Pinpoint the cell where the given text exists, returning its (x, y) midpoint coordinate. 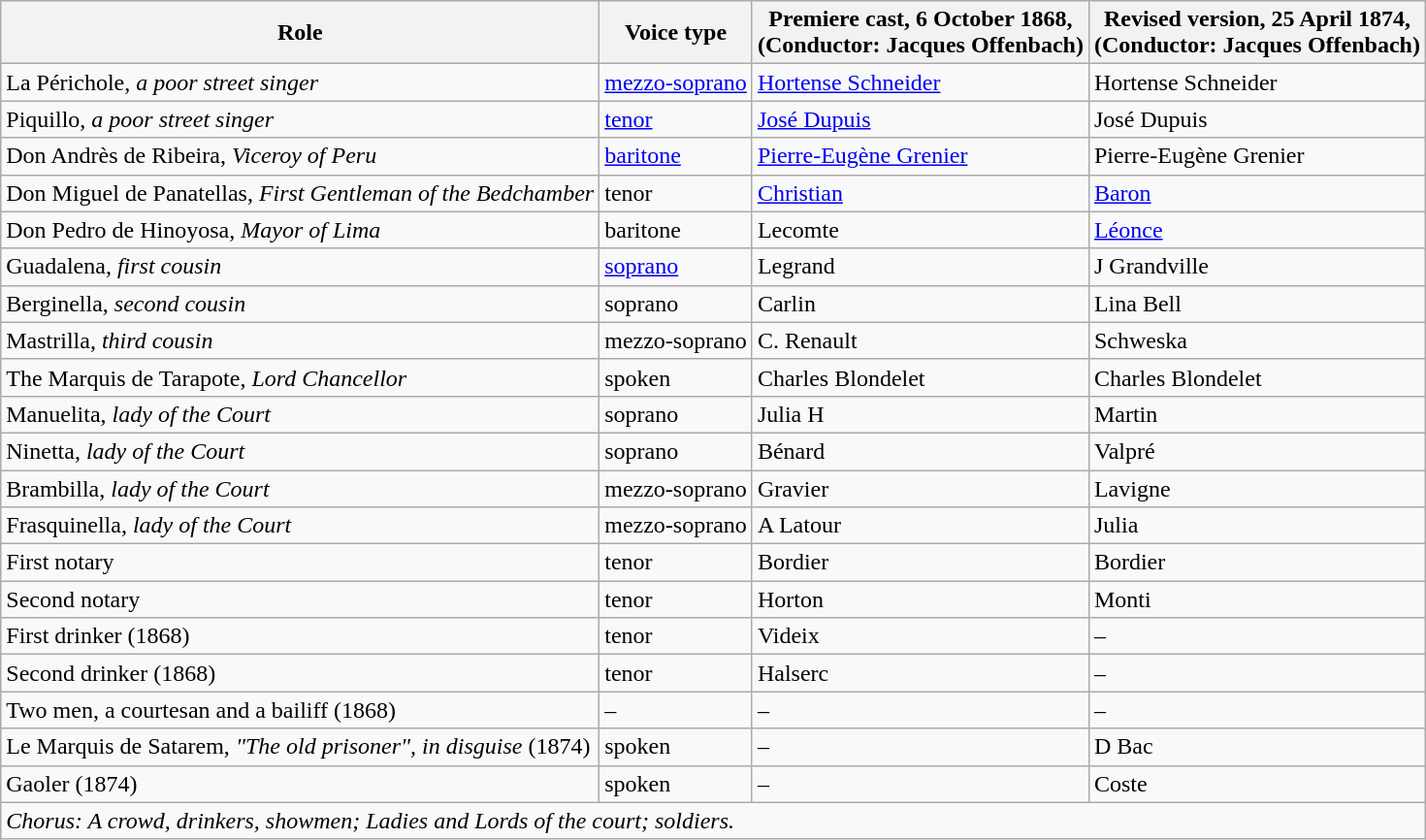
Premiere cast, 6 October 1868,(Conductor: Jacques Offenbach) (920, 33)
Piquillo, a poor street singer (301, 119)
First drinker (1868) (301, 636)
Legrand (920, 267)
Horton (920, 599)
Gaoler (1874) (301, 784)
Julia H (920, 414)
Bénard (920, 451)
Carlin (920, 304)
D Bac (1257, 747)
Coste (1257, 784)
J Grandville (1257, 267)
Guadalena, first cousin (301, 267)
Le Marquis de Satarem, "The old prisoner", in disguise (1874) (301, 747)
Baron (1257, 193)
Chorus: A crowd, drinkers, showmen; Ladies and Lords of the court; soldiers. (714, 821)
Schweska (1257, 340)
Videix (920, 636)
Lavigne (1257, 488)
Monti (1257, 599)
Voice type (676, 33)
La Périchole, a poor street singer (301, 82)
Léonce (1257, 230)
First notary (301, 563)
Mastrilla, third cousin (301, 340)
Manuelita, lady of the Court (301, 414)
Don Pedro de Hinoyosa, Mayor of Lima (301, 230)
Role (301, 33)
Brambilla, lady of the Court (301, 488)
Gravier (920, 488)
A Latour (920, 526)
Valpré (1257, 451)
Christian (920, 193)
Lecomte (920, 230)
Second drinker (1868) (301, 673)
Lina Bell (1257, 304)
Berginella, second cousin (301, 304)
Frasquinella, lady of the Court (301, 526)
C. Renault (920, 340)
Julia (1257, 526)
Two men, a courtesan and a bailiff (1868) (301, 710)
Don Miguel de Panatellas, First Gentleman of the Bedchamber (301, 193)
Second notary (301, 599)
Ninetta, lady of the Court (301, 451)
Halserc (920, 673)
Martin (1257, 414)
The Marquis de Tarapote, Lord Chancellor (301, 377)
Don Andrès de Ribeira, Viceroy of Peru (301, 156)
Revised version, 25 April 1874,(Conductor: Jacques Offenbach) (1257, 33)
